From the cell containing the given text, extract its center point as (x, y) coordinate. 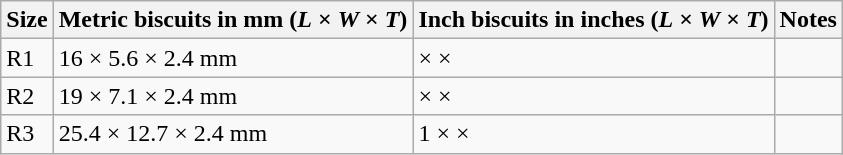
16 × 5.6 × 2.4 mm (233, 58)
R3 (27, 134)
Notes (808, 20)
R1 (27, 58)
25.4 × 12.7 × 2.4 mm (233, 134)
Inch biscuits in inches (L × W × T) (594, 20)
R2 (27, 96)
Size (27, 20)
1 × × (594, 134)
19 × 7.1 × 2.4 mm (233, 96)
Metric biscuits in mm (L × W × T) (233, 20)
